Capture the cell that displays the provided text and extract its [x, y] central coordinate. 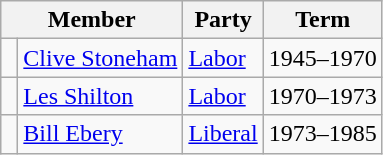
Party [223, 20]
Member [92, 20]
1973–1985 [322, 134]
Bill Ebery [100, 134]
Liberal [223, 134]
Les Shilton [100, 96]
1945–1970 [322, 58]
Term [322, 20]
Clive Stoneham [100, 58]
1970–1973 [322, 96]
